Return [x, y] of the center of cell containing provided text 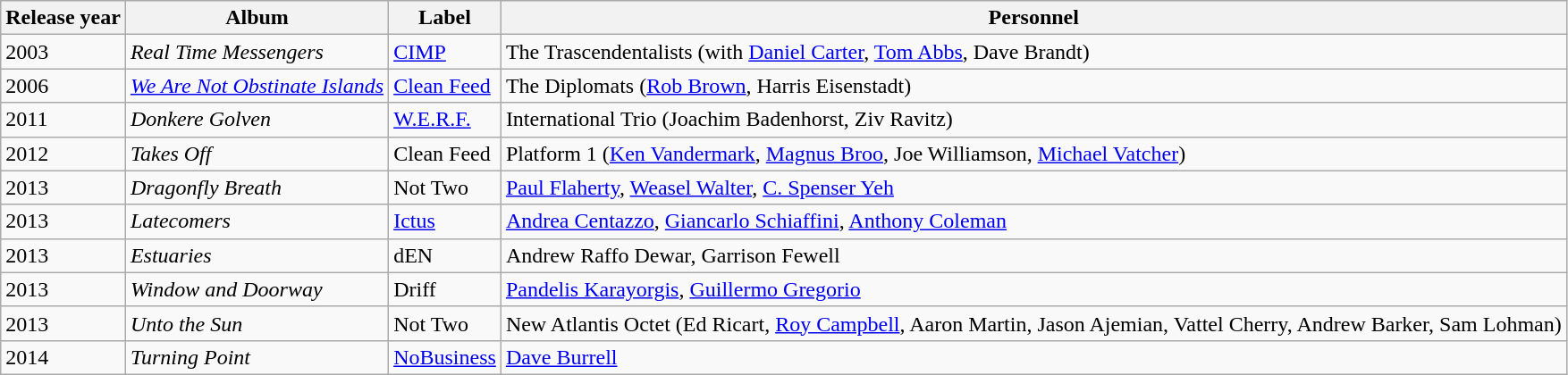
2011 [63, 120]
Takes Off [257, 154]
Donkere Golven [257, 120]
Window and Doorway [257, 289]
dEN [445, 255]
Andrew Raffo Dewar, Garrison Fewell [1033, 255]
CIMP [445, 52]
Unto the Sun [257, 323]
2012 [63, 154]
International Trio (Joachim Badenhorst, Ziv Ravitz) [1033, 120]
Dave Burrell [1033, 357]
Turning Point [257, 357]
Release year [63, 18]
Label [445, 18]
W.E.R.F. [445, 120]
The Diplomats (Rob Brown, Harris Eisenstadt) [1033, 86]
Dragonfly Breath [257, 187]
Pandelis Karayorgis, Guillermo Gregorio [1033, 289]
The Trascendentalists (with Daniel Carter, Tom Abbs, Dave Brandt) [1033, 52]
Personnel [1033, 18]
Real Time Messengers [257, 52]
New Atlantis Octet (Ed Ricart, Roy Campbell, Aaron Martin, Jason Ajemian, Vattel Cherry, Andrew Barker, Sam Lohman) [1033, 323]
Ictus [445, 221]
Platform 1 (Ken Vandermark, Magnus Broo, Joe Williamson, Michael Vatcher) [1033, 154]
2003 [63, 52]
2014 [63, 357]
Album [257, 18]
Andrea Centazzo, Giancarlo Schiaffini, Anthony Coleman [1033, 221]
NoBusiness [445, 357]
We Are Not Obstinate Islands [257, 86]
2006 [63, 86]
Estuaries [257, 255]
Paul Flaherty, Weasel Walter, C. Spenser Yeh [1033, 187]
Driff [445, 289]
Latecomers [257, 221]
